Search for the cell housing the specified text and yield its [X, Y] center coordinate. 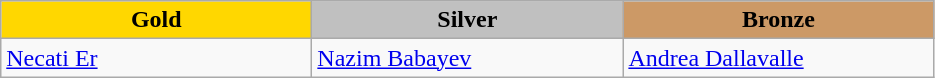
Silver [468, 20]
Bronze [778, 20]
Gold [156, 20]
Andrea Dallavalle [778, 58]
Nazim Babayev [468, 58]
Necati Er [156, 58]
